Scan for the cell matching the given text and deliver its [X, Y] coordinate at center. 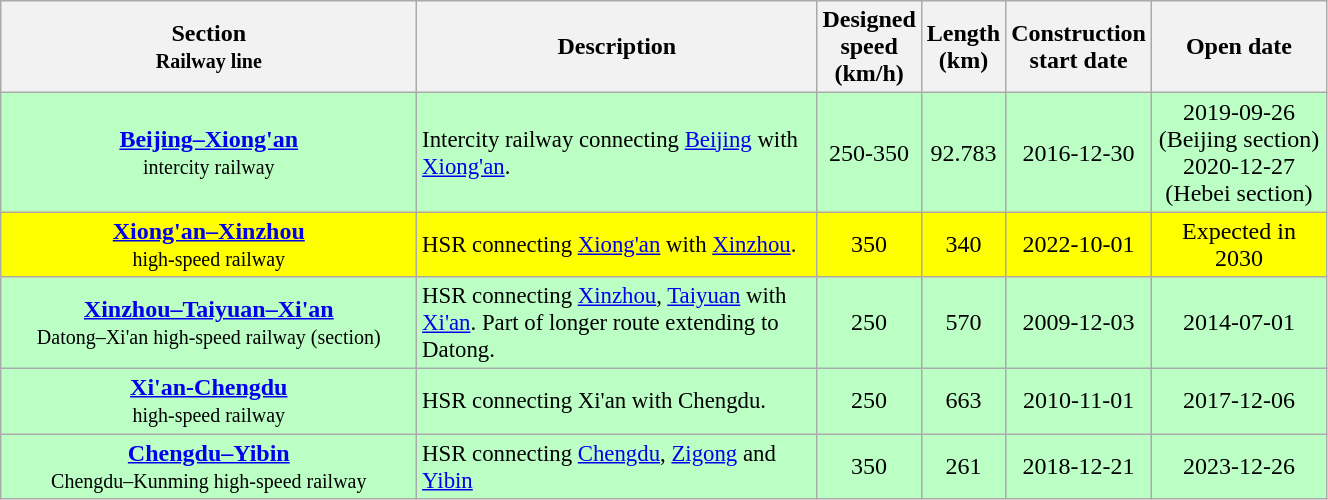
HSR connecting Xinzhou, Taiyuan with Xi'an. Part of longer route extending to Datong. [617, 323]
Construction start date [1079, 47]
Beijing–Xiong'anintercity railway [209, 152]
Xiong'an–Xinzhou high-speed railway [209, 244]
HSR connecting Chengdu, Zigong and Yibin [617, 466]
Section Railway line [209, 47]
Chengdu–Yibin Chengdu–Kunming high-speed railway [209, 466]
Length (km) [963, 47]
261 [963, 466]
2018-12-21 [1079, 466]
Xi'an-Chengdu high-speed railway [209, 402]
2010-11-01 [1079, 402]
2016-12-30 [1079, 152]
2019-09-26 (Beijing section)2020-12-27 (Hebei section) [1238, 152]
2017-12-06 [1238, 402]
2022-10-01 [1079, 244]
2014-07-01 [1238, 323]
2023-12-26 [1238, 466]
250-350 [869, 152]
Intercity railway connecting Beijing with Xiong'an. [617, 152]
92.783 [963, 152]
HSR connecting Xiong'an with Xinzhou. [617, 244]
Description [617, 47]
HSR connecting Xi'an with Chengdu. [617, 402]
Xinzhou–Taiyuan–Xi'an Datong–Xi'an high-speed railway (section) [209, 323]
Expected in 2030 [1238, 244]
Designed speed (km/h) [869, 47]
663 [963, 402]
570 [963, 323]
2009-12-03 [1079, 323]
Open date [1238, 47]
340 [963, 244]
